Search for the cell housing the specified text and yield its [x, y] center coordinate. 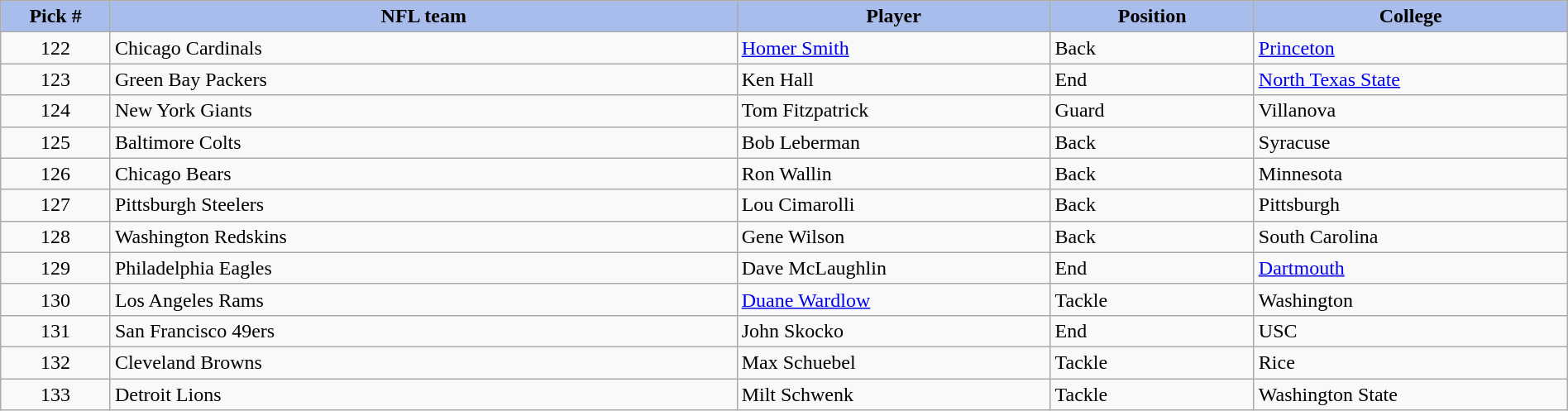
College [1411, 17]
124 [56, 111]
Minnesota [1411, 174]
Pittsburgh [1411, 205]
Chicago Bears [423, 174]
131 [56, 331]
Dave McLaughlin [893, 268]
133 [56, 394]
South Carolina [1411, 237]
Philadelphia Eagles [423, 268]
Max Schuebel [893, 362]
128 [56, 237]
Washington Redskins [423, 237]
130 [56, 299]
Pick # [56, 17]
123 [56, 79]
Villanova [1411, 111]
Detroit Lions [423, 394]
Gene Wilson [893, 237]
Green Bay Packers [423, 79]
Ron Wallin [893, 174]
Syracuse [1411, 142]
Cleveland Browns [423, 362]
Pittsburgh Steelers [423, 205]
USC [1411, 331]
Duane Wardlow [893, 299]
125 [56, 142]
Milt Schwenk [893, 394]
Guard [1152, 111]
127 [56, 205]
129 [56, 268]
Lou Cimarolli [893, 205]
122 [56, 48]
Washington [1411, 299]
Washington State [1411, 394]
San Francisco 49ers [423, 331]
Chicago Cardinals [423, 48]
Baltimore Colts [423, 142]
132 [56, 362]
John Skocko [893, 331]
NFL team [423, 17]
Bob Leberman [893, 142]
New York Giants [423, 111]
Los Angeles Rams [423, 299]
126 [56, 174]
Position [1152, 17]
Player [893, 17]
Tom Fitzpatrick [893, 111]
Dartmouth [1411, 268]
Princeton [1411, 48]
North Texas State [1411, 79]
Rice [1411, 362]
Ken Hall [893, 79]
Homer Smith [893, 48]
